For the text-containing cell, return its midpoint in [x, y] coordinate format. 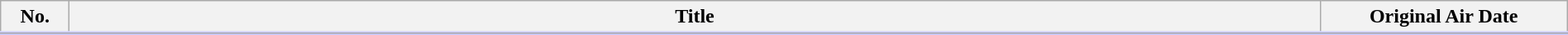
Original Air Date [1444, 17]
Title [695, 17]
No. [35, 17]
